Return [X, Y] of the center of cell containing provided text 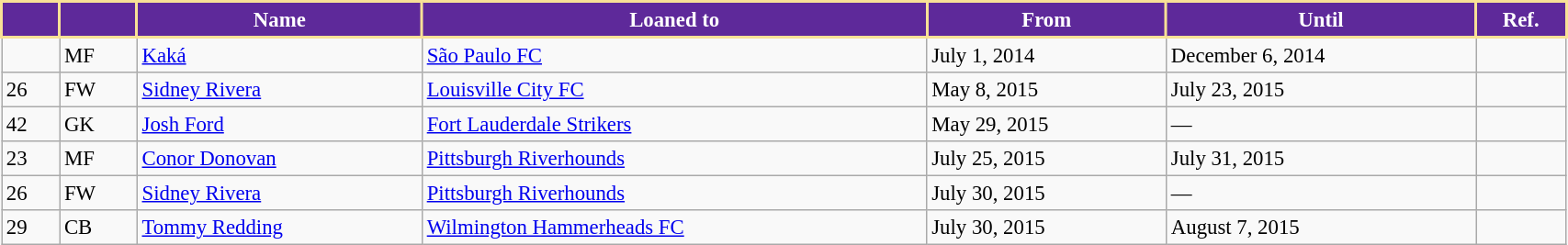
GK [99, 125]
Josh Ford [279, 125]
Name [279, 20]
July 1, 2014 [1047, 55]
Ref. [1521, 20]
July 25, 2015 [1047, 159]
Loaned to [674, 20]
May 8, 2015 [1047, 90]
23 [31, 159]
Until [1321, 20]
Kaká [279, 55]
Louisville City FC [674, 90]
July 31, 2015 [1321, 159]
São Paulo FC [674, 55]
July 30, 2015 [1047, 194]
42 [31, 125]
Fort Lauderdale Strikers [674, 125]
From [1047, 20]
Conor Donovan [279, 159]
December 6, 2014 [1321, 55]
May 29, 2015 [1047, 125]
July 23, 2015 [1321, 90]
